Return (x, y) of the center of cell containing provided text 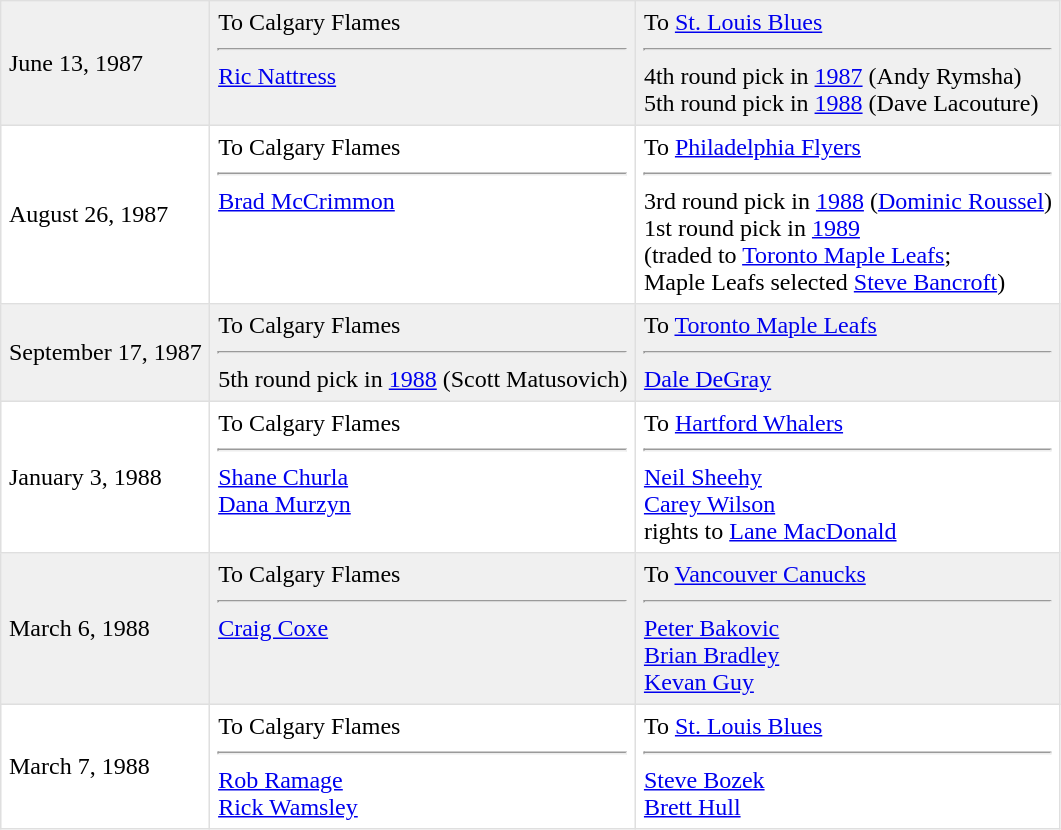
To Toronto Maple Leafs Dale DeGray (848, 353)
To Calgary Flames Ric Nattress (423, 63)
June 13, 1987 (106, 63)
March 7, 1988 (106, 766)
To Calgary Flames 5th round pick in 1988 (Scott Matusovich) (423, 353)
September 17, 1987 (106, 353)
January 3, 1988 (106, 477)
To Vancouver Canucks Peter BakovicBrian BradleyKevan Guy (848, 629)
To Calgary Flames Craig Coxe (423, 629)
March 6, 1988 (106, 629)
To Calgary Flames Brad McCrimmon (423, 214)
To Calgary Flames Rob RamageRick Wamsley (423, 766)
To Hartford Whalers Neil SheehyCarey Wilsonrights to Lane MacDonald (848, 477)
August 26, 1987 (106, 214)
To St. Louis Blues 4th round pick in 1987 (Andy Rymsha)5th round pick in 1988 (Dave Lacouture) (848, 63)
To Calgary Flames Shane ChurlaDana Murzyn (423, 477)
To St. Louis Blues Steve BozekBrett Hull (848, 766)
